Return the [x, y] coordinate for the center point of the cell that contains the specified text.  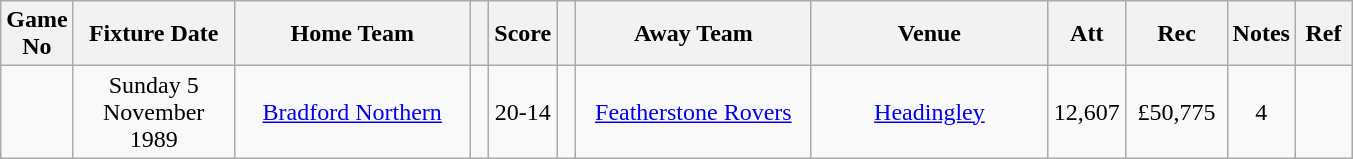
Home Team [352, 34]
20-14 [523, 112]
Rec [1176, 34]
Sunday 5 November 1989 [154, 112]
Headingley [929, 112]
Away Team [693, 34]
Notes [1261, 34]
Att [1086, 34]
Featherstone Rovers [693, 112]
12,607 [1086, 112]
£50,775 [1176, 112]
Ref [1323, 34]
Fixture Date [154, 34]
4 [1261, 112]
Bradford Northern [352, 112]
Game No [37, 34]
Venue [929, 34]
Score [523, 34]
